Return (X, Y) of the center of cell containing provided text 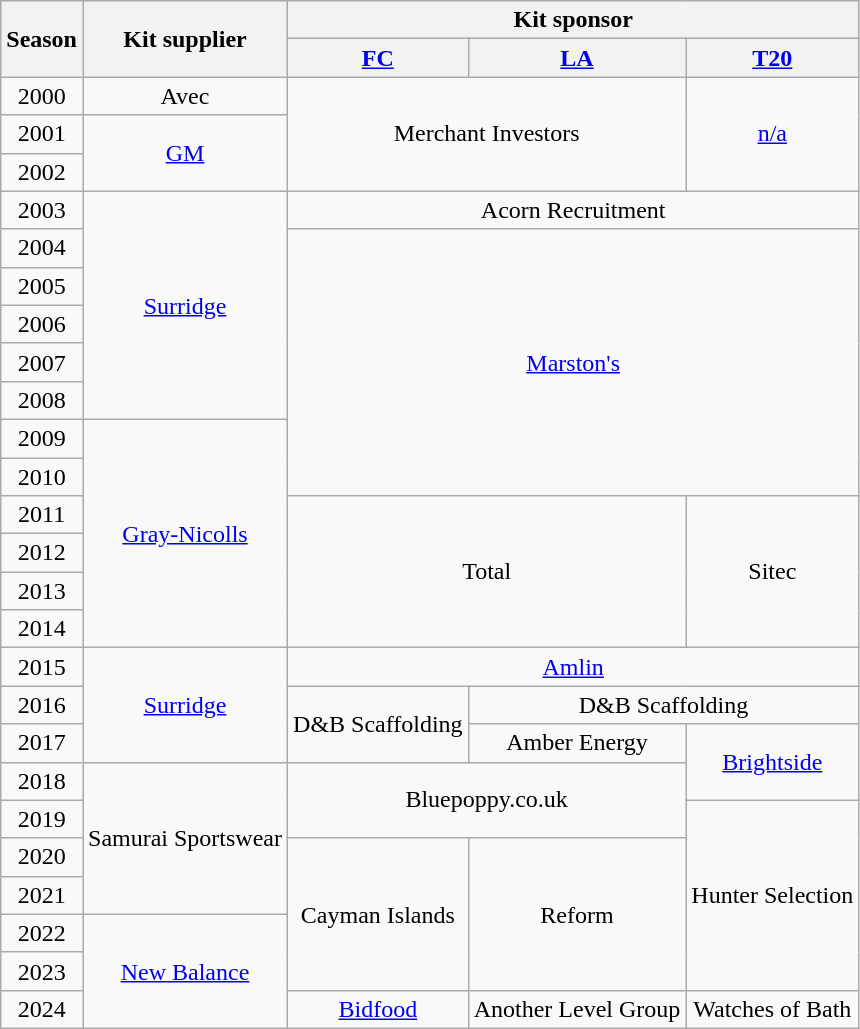
2021 (42, 895)
Watches of Bath (772, 1009)
Samurai Sportswear (184, 838)
2002 (42, 172)
2006 (42, 324)
Cayman Islands (378, 914)
2009 (42, 438)
2022 (42, 933)
Brightside (772, 762)
2012 (42, 553)
2018 (42, 781)
Kit sponsor (574, 20)
Another Level Group (577, 1009)
Merchant Investors (487, 134)
2011 (42, 515)
2023 (42, 971)
Bidfood (378, 1009)
Reform (577, 914)
New Balance (184, 971)
2000 (42, 96)
2015 (42, 667)
FC (378, 58)
2003 (42, 210)
2007 (42, 362)
Marston's (574, 362)
2004 (42, 248)
2005 (42, 286)
Bluepoppy.co.uk (487, 800)
Hunter Selection (772, 895)
2020 (42, 857)
GM (184, 153)
2016 (42, 705)
2017 (42, 743)
Amlin (574, 667)
LA (577, 58)
Sitec (772, 572)
2010 (42, 477)
2019 (42, 819)
T20 (772, 58)
2024 (42, 1009)
Total (487, 572)
Acorn Recruitment (574, 210)
Kit supplier (184, 39)
2013 (42, 591)
2008 (42, 400)
Amber Energy (577, 743)
2014 (42, 629)
Season (42, 39)
Avec (184, 96)
Gray-Nicolls (184, 533)
2001 (42, 134)
n/a (772, 134)
